Pinpoint the cell where the given text exists, returning its [x, y] midpoint coordinate. 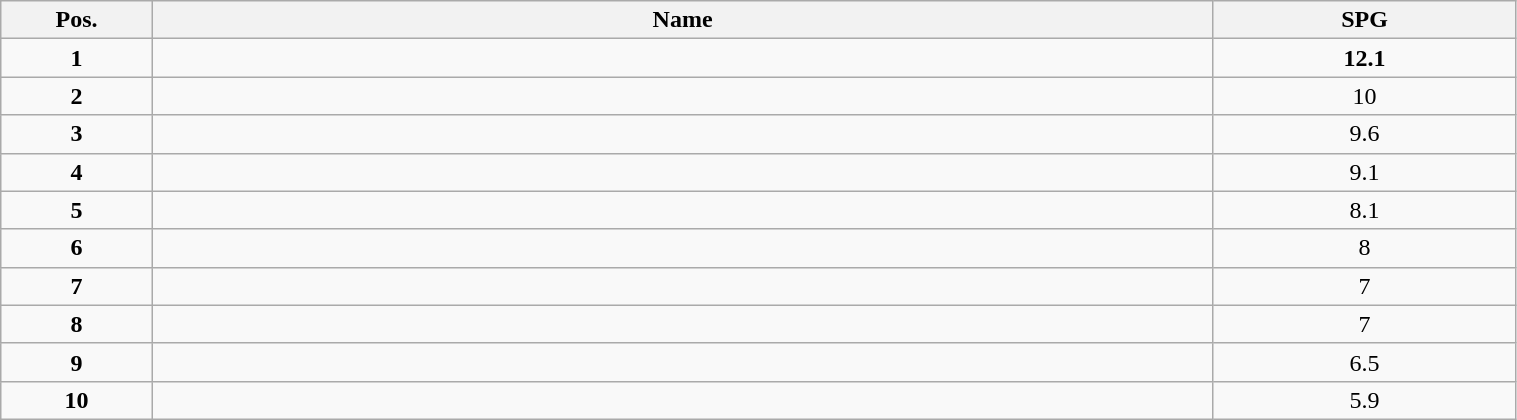
Name [682, 20]
6.5 [1364, 362]
2 [77, 96]
4 [77, 172]
9.6 [1364, 134]
3 [77, 134]
12.1 [1364, 58]
SPG [1364, 20]
5.9 [1364, 400]
Pos. [77, 20]
6 [77, 248]
5 [77, 210]
1 [77, 58]
9.1 [1364, 172]
8.1 [1364, 210]
9 [77, 362]
